Identify which cell holds the provided text, then report its [X, Y] central coordinate. 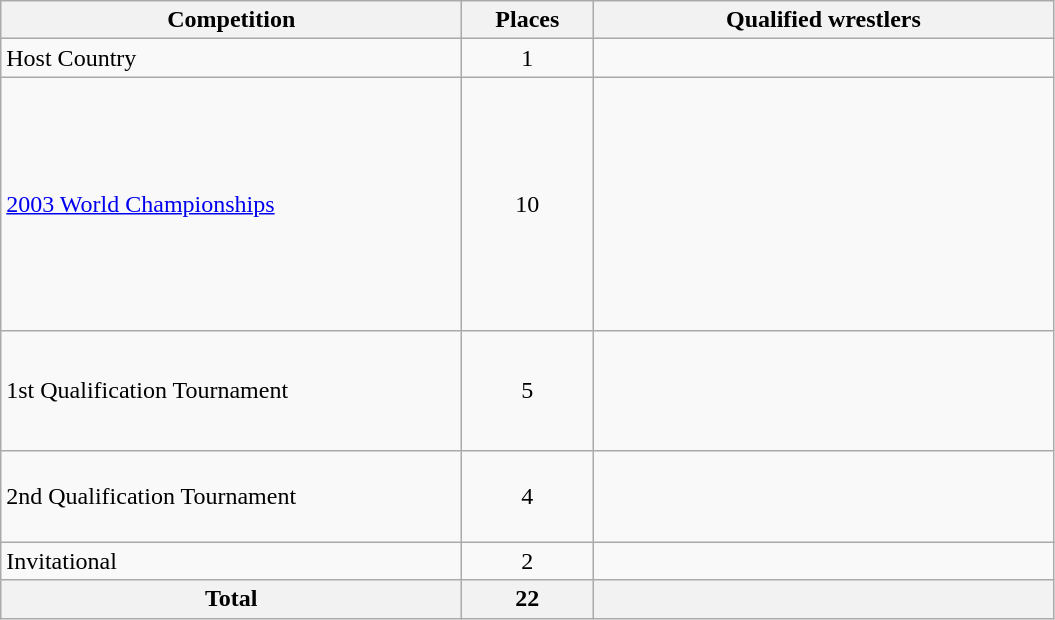
Places [528, 20]
10 [528, 204]
2003 World Championships [232, 204]
Competition [232, 20]
Qualified wrestlers [824, 20]
5 [528, 390]
2nd Qualification Tournament [232, 496]
22 [528, 599]
Host Country [232, 58]
2 [528, 561]
Invitational [232, 561]
1 [528, 58]
1st Qualification Tournament [232, 390]
4 [528, 496]
Total [232, 599]
